Provide the (x, y) coordinate of the cell's center where the given text is located.  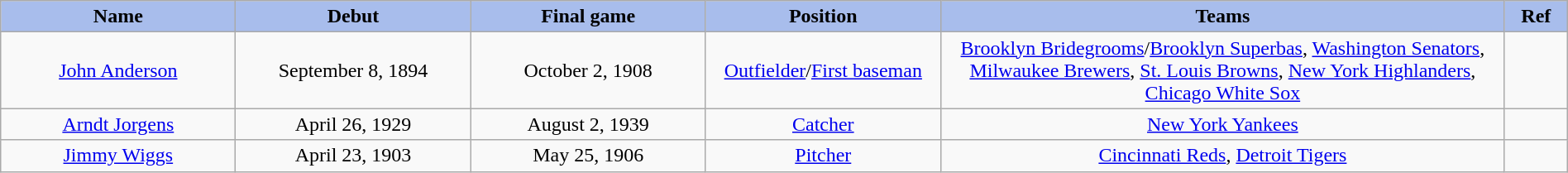
August 2, 1939 (588, 124)
April 26, 1929 (353, 124)
Position (823, 17)
October 2, 1908 (588, 70)
Debut (353, 17)
Ref (1536, 17)
May 25, 1906 (588, 156)
Jimmy Wiggs (118, 156)
Arndt Jorgens (118, 124)
Catcher (823, 124)
Brooklyn Bridegrooms/Brooklyn Superbas, Washington Senators, Milwaukee Brewers, St. Louis Browns, New York Highlanders, Chicago White Sox (1222, 70)
April 23, 1903 (353, 156)
New York Yankees (1222, 124)
Outfielder/First baseman (823, 70)
September 8, 1894 (353, 70)
Name (118, 17)
Cincinnati Reds, Detroit Tigers (1222, 156)
Teams (1222, 17)
Pitcher (823, 156)
Final game (588, 17)
John Anderson (118, 70)
